Return [X, Y] of the center of cell containing provided text 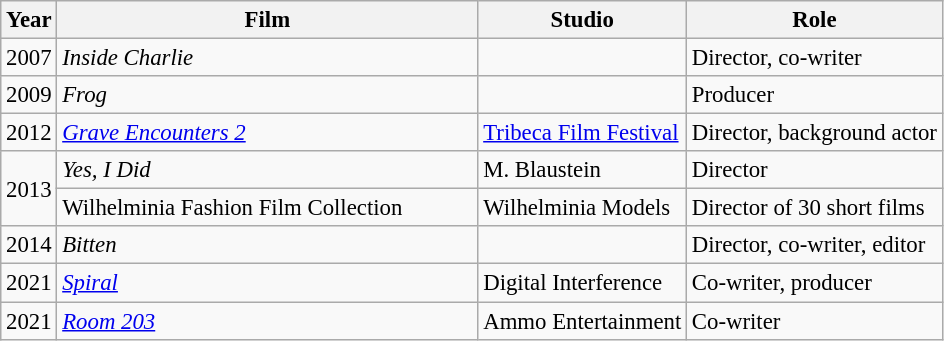
2014 [29, 245]
Bitten [268, 245]
Wilhelminia Models [582, 208]
Co-writer, producer [815, 283]
Inside Charlie [268, 58]
Role [815, 20]
Director of 30 short films [815, 208]
Director, co-writer [815, 58]
M. Blaustein [582, 170]
Director, background actor [815, 133]
Wilhelminia Fashion Film Collection [268, 208]
Studio [582, 20]
Room 203 [268, 321]
Director [815, 170]
2007 [29, 58]
Spiral [268, 283]
Frog [268, 95]
Tribeca Film Festival [582, 133]
Co-writer [815, 321]
2009 [29, 95]
Grave Encounters 2 [268, 133]
2012 [29, 133]
2013 [29, 188]
Ammo Entertainment [582, 321]
Digital Interference [582, 283]
Year [29, 20]
Yes, I Did [268, 170]
Film [268, 20]
Director, co-writer, editor [815, 245]
Producer [815, 95]
